For the text-containing cell, return its midpoint in (X, Y) coordinate format. 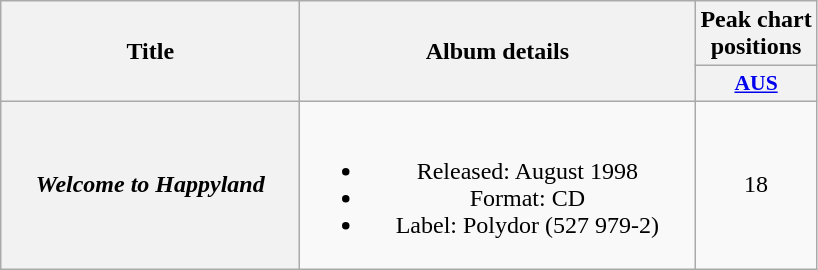
AUS (756, 84)
Released: August 1998Format: CDLabel: Polydor (527 979-2) (498, 184)
18 (756, 184)
Welcome to Happyland (150, 184)
Album details (498, 52)
Title (150, 52)
Peak chartpositions (756, 34)
